Extract the (x, y) coordinate from the center of the cell holding the provided text.  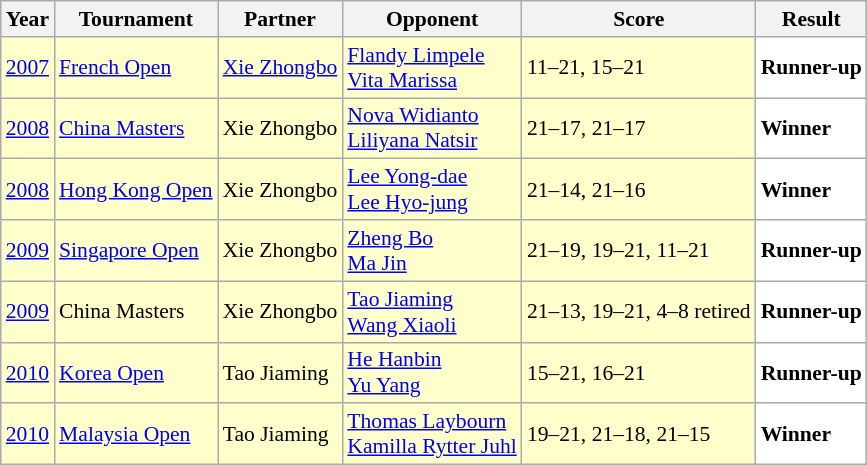
19–21, 21–18, 21–15 (639, 434)
Lee Yong-dae Lee Hyo-jung (432, 190)
Tao Jiaming Wang Xiaoli (432, 312)
Zheng Bo Ma Jin (432, 250)
Korea Open (136, 372)
Result (812, 19)
Malaysia Open (136, 434)
11–21, 15–21 (639, 68)
21–13, 19–21, 4–8 retired (639, 312)
Hong Kong Open (136, 190)
Thomas Laybourn Kamilla Rytter Juhl (432, 434)
Singapore Open (136, 250)
Opponent (432, 19)
Flandy Limpele Vita Marissa (432, 68)
Nova Widianto Liliyana Natsir (432, 128)
Score (639, 19)
Tournament (136, 19)
Year (28, 19)
15–21, 16–21 (639, 372)
21–17, 21–17 (639, 128)
21–14, 21–16 (639, 190)
French Open (136, 68)
21–19, 19–21, 11–21 (639, 250)
He Hanbin Yu Yang (432, 372)
2007 (28, 68)
Partner (280, 19)
